Extract the [X, Y] coordinate from the center of the cell holding the provided text.  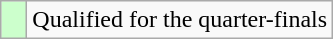
Qualified for the quarter-finals [180, 20]
